Capture the cell that displays the provided text and extract its [X, Y] central coordinate. 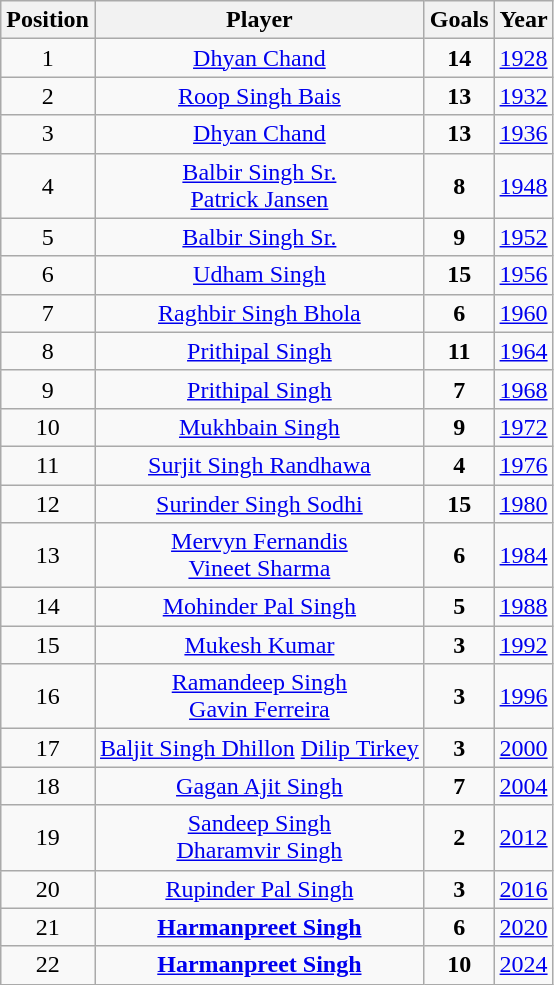
Goals [459, 20]
Mukhbain Singh [259, 427]
1 [48, 58]
Balbir Singh Sr. Patrick Jansen [259, 186]
20 [48, 889]
Surinder Singh Sodhi [259, 503]
1980 [524, 503]
Mervyn Fernandis Vineet Sharma [259, 556]
2012 [524, 838]
12 [48, 503]
21 [48, 927]
1996 [524, 696]
1952 [524, 237]
1992 [524, 645]
1928 [524, 58]
1976 [524, 465]
17 [48, 748]
1968 [524, 389]
Baljit Singh Dhillon Dilip Tirkey [259, 748]
Balbir Singh Sr. [259, 237]
Udham Singh [259, 275]
2004 [524, 786]
Roop Singh Bais [259, 96]
1964 [524, 351]
1988 [524, 607]
1984 [524, 556]
22 [48, 965]
16 [48, 696]
Rupinder Pal Singh [259, 889]
Mukesh Kumar [259, 645]
1936 [524, 134]
1972 [524, 427]
1956 [524, 275]
Ramandeep Singh Gavin Ferreira [259, 696]
Surjit Singh Randhawa [259, 465]
1948 [524, 186]
Gagan Ajit Singh [259, 786]
1932 [524, 96]
2000 [524, 748]
2020 [524, 927]
Sandeep Singh Dharamvir Singh [259, 838]
2016 [524, 889]
19 [48, 838]
2024 [524, 965]
Year [524, 20]
18 [48, 786]
Mohinder Pal Singh [259, 607]
Raghbir Singh Bhola [259, 313]
1960 [524, 313]
Player [259, 20]
Position [48, 20]
